Provide the [x, y] coordinate of the cell's center where the given text is located.  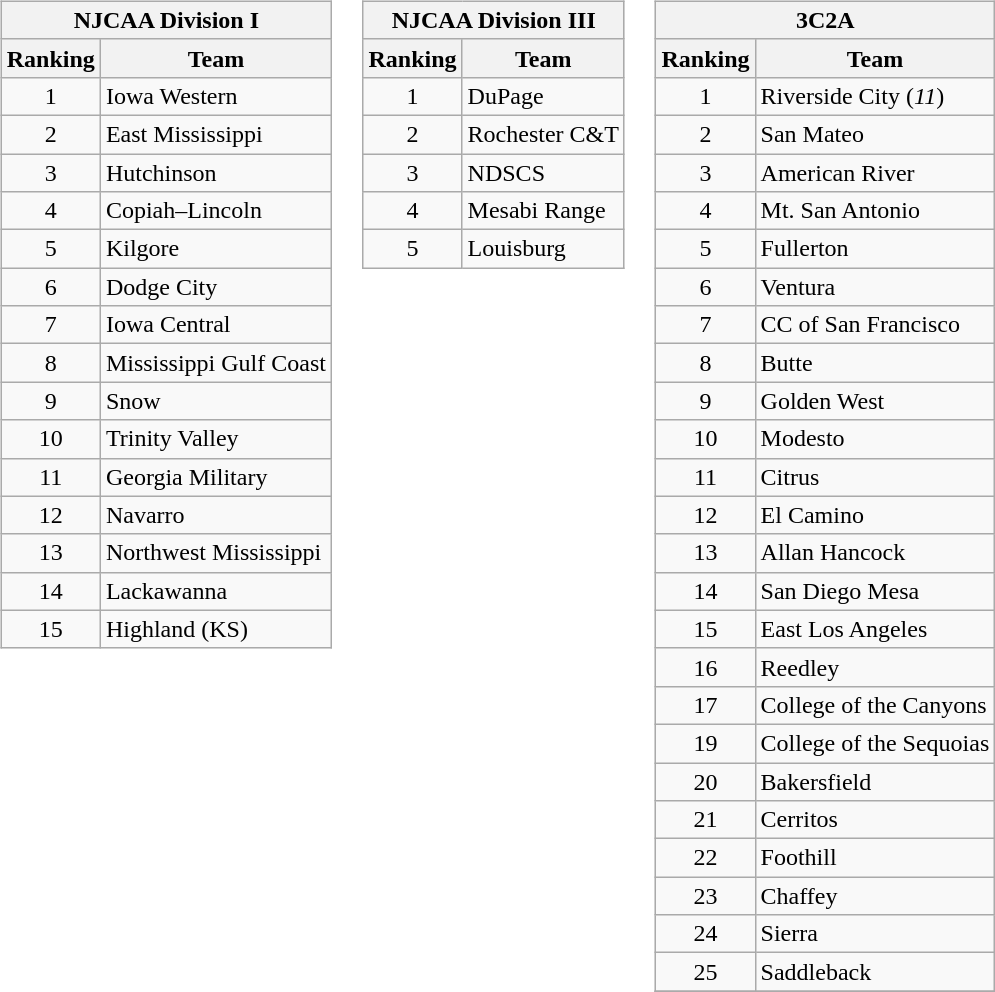
Fullerton [875, 249]
Reedley [875, 667]
3C2A [826, 20]
Citrus [875, 477]
Trinity Valley [216, 439]
El Camino [875, 515]
25 [706, 972]
American River [875, 173]
Saddleback [875, 972]
Lackawanna [216, 591]
Louisburg [543, 249]
Allan Hancock [875, 553]
Chaffey [875, 896]
Snow [216, 401]
NDSCS [543, 173]
20 [706, 781]
Navarro [216, 515]
NJCAA Division III [494, 20]
24 [706, 934]
San Diego Mesa [875, 591]
Northwest Mississippi [216, 553]
Iowa Central [216, 325]
Ventura [875, 287]
Modesto [875, 439]
19 [706, 743]
Copiah–Lincoln [216, 211]
East Los Angeles [875, 629]
Golden West [875, 401]
17 [706, 705]
Mt. San Antonio [875, 211]
Mississippi Gulf Coast [216, 363]
23 [706, 896]
Dodge City [216, 287]
21 [706, 820]
22 [706, 858]
Cerritos [875, 820]
Kilgore [216, 249]
Georgia Military [216, 477]
Foothill [875, 858]
College of the Canyons [875, 705]
Iowa Western [216, 96]
Sierra [875, 934]
Rochester C&T [543, 134]
San Mateo [875, 134]
NJCAA Division I [166, 20]
East Mississippi [216, 134]
Riverside City (11) [875, 96]
Butte [875, 363]
CC of San Francisco [875, 325]
16 [706, 667]
DuPage [543, 96]
Hutchinson [216, 173]
College of the Sequoias [875, 743]
Bakersfield [875, 781]
Mesabi Range [543, 211]
Highland (KS) [216, 629]
